Pinpoint the cell where the given text exists, returning its [X, Y] midpoint coordinate. 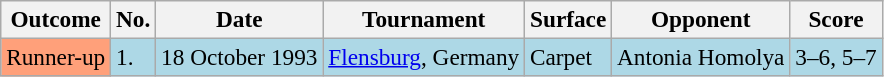
Score [836, 19]
18 October 1993 [240, 57]
Outcome [56, 19]
Carpet [568, 57]
Surface [568, 19]
Runner-up [56, 57]
Antonia Homolya [701, 57]
3–6, 5–7 [836, 57]
Flensburg, Germany [424, 57]
Tournament [424, 19]
No. [134, 19]
Opponent [701, 19]
1. [134, 57]
Date [240, 19]
